Scan for the cell matching the given text and deliver its (x, y) coordinate at center. 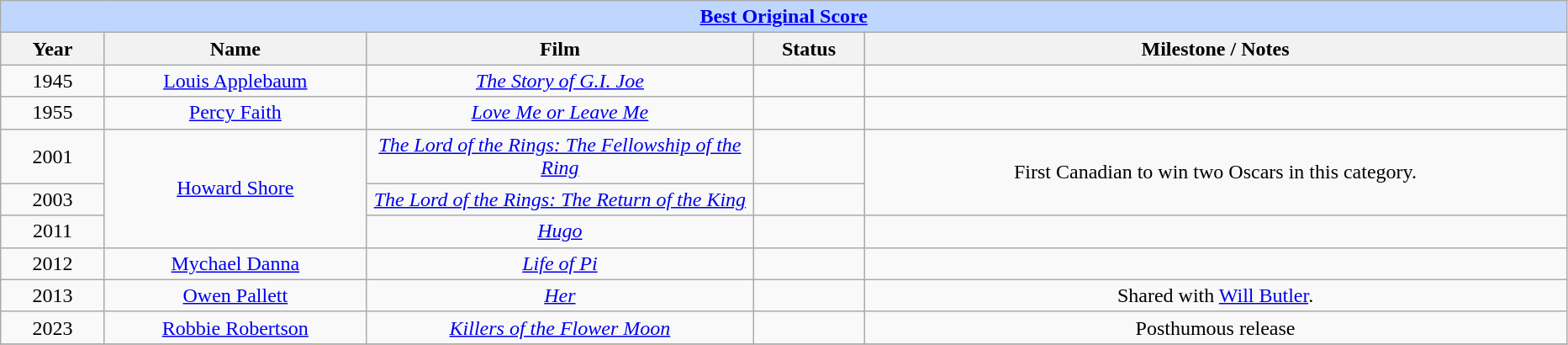
1945 (53, 81)
Killers of the Flower Moon (560, 327)
The Lord of the Rings: The Return of the King (560, 199)
Hugo (560, 231)
Year (53, 49)
Life of Pi (560, 263)
Posthumous release (1216, 327)
The Story of G.I. Joe (560, 81)
The Lord of the Rings: The Fellowship of the Ring (560, 157)
Her (560, 295)
2001 (53, 157)
2023 (53, 327)
Name (235, 49)
Robbie Robertson (235, 327)
2012 (53, 263)
Best Original Score (784, 17)
2011 (53, 231)
Milestone / Notes (1216, 49)
Film (560, 49)
Louis Applebaum (235, 81)
Shared with Will Butler. (1216, 295)
2003 (53, 199)
Love Me or Leave Me (560, 113)
First Canadian to win two Oscars in this category. (1216, 172)
2013 (53, 295)
Status (809, 49)
Howard Shore (235, 188)
1955 (53, 113)
Mychael Danna (235, 263)
Owen Pallett (235, 295)
Percy Faith (235, 113)
